Output the [X, Y] coordinate of the center of the cell containing the given text.  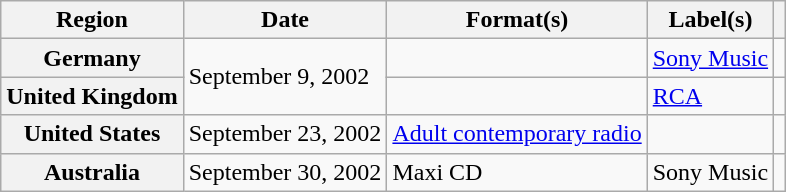
United States [92, 134]
RCA [710, 96]
Adult contemporary radio [517, 134]
Germany [92, 58]
Maxi CD [517, 172]
September 9, 2002 [285, 77]
Australia [92, 172]
September 23, 2002 [285, 134]
Date [285, 20]
United Kingdom [92, 96]
Region [92, 20]
Format(s) [517, 20]
September 30, 2002 [285, 172]
Label(s) [710, 20]
